Determine the (X, Y) coordinate at the center of the cell enclosing the given text.  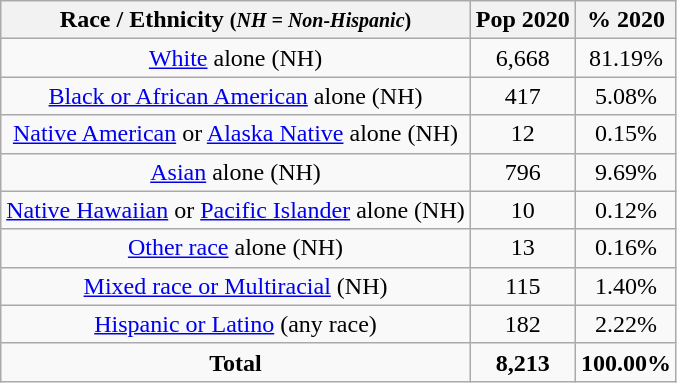
10 (522, 210)
Race / Ethnicity (NH = Non-Hispanic) (236, 20)
% 2020 (626, 20)
796 (522, 172)
115 (522, 286)
8,213 (522, 362)
9.69% (626, 172)
Asian alone (NH) (236, 172)
81.19% (626, 58)
Other race alone (NH) (236, 248)
5.08% (626, 96)
417 (522, 96)
100.00% (626, 362)
Black or African American alone (NH) (236, 96)
2.22% (626, 324)
12 (522, 134)
White alone (NH) (236, 58)
Native American or Alaska Native alone (NH) (236, 134)
Total (236, 362)
0.15% (626, 134)
0.12% (626, 210)
Mixed race or Multiracial (NH) (236, 286)
6,668 (522, 58)
182 (522, 324)
Pop 2020 (522, 20)
Native Hawaiian or Pacific Islander alone (NH) (236, 210)
1.40% (626, 286)
0.16% (626, 248)
13 (522, 248)
Hispanic or Latino (any race) (236, 324)
